Return the [x, y] coordinate for the center point of the cell that contains the specified text.  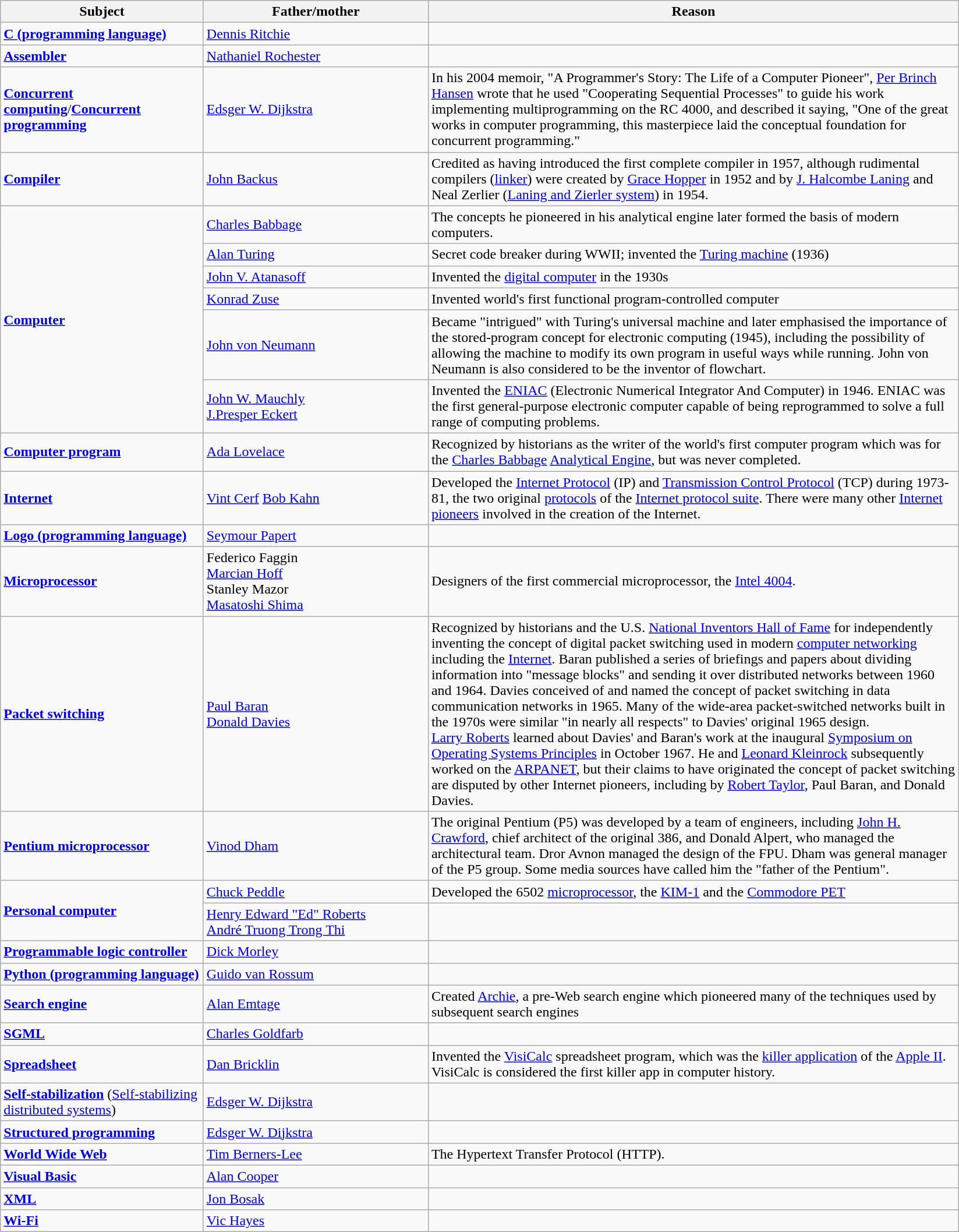
Developed the 6502 microprocessor, the KIM-1 and the Commodore PET [693, 892]
Charles Goldfarb [316, 1034]
Invented the digital computer in the 1930s [693, 277]
Konrad Zuse [316, 299]
C (programming language) [102, 34]
Internet [102, 497]
Packet switching [102, 714]
Alan Cooper [316, 1176]
Tim Berners-Lee [316, 1154]
Logo (programming language) [102, 536]
John W. MauchlyJ.Presper Eckert [316, 406]
Federico FagginMarcian HoffStanley MazorMasatoshi Shima [316, 581]
Search engine [102, 1004]
Assembler [102, 56]
Jon Bosak [316, 1198]
Reason [693, 12]
Dick Morley [316, 952]
The concepts he pioneered in his analytical engine later formed the basis of modern computers. [693, 225]
Alan Turing [316, 255]
Secret code breaker during WWII; invented the Turing machine (1936) [693, 255]
Compiler [102, 179]
Programmable logic controller [102, 952]
SGML [102, 1034]
Computer [102, 319]
Visual Basic [102, 1176]
Invented world's first functional program-controlled computer [693, 299]
Spreadsheet [102, 1064]
XML [102, 1198]
Self-stabilization (Self-stabilizing distributed systems) [102, 1102]
Pentium microprocessor [102, 846]
The Hypertext Transfer Protocol (HTTP). [693, 1154]
Seymour Papert [316, 536]
Nathaniel Rochester [316, 56]
Computer program [102, 452]
Vint Cerf Bob Kahn [316, 497]
Wi-Fi [102, 1221]
John Backus [316, 179]
Guido van Rossum [316, 974]
Vinod Dham [316, 846]
Vic Hayes [316, 1221]
Designers of the first commercial microprocessor, the Intel 4004. [693, 581]
John V. Atanasoff [316, 277]
Dan Bricklin [316, 1064]
Father/mother [316, 12]
Henry Edward "Ed" Roberts André Truong Trong Thi [316, 922]
Ada Lovelace [316, 452]
Subject [102, 12]
Microprocessor [102, 581]
Structured programming [102, 1132]
Personal computer [102, 911]
Python (programming language) [102, 974]
John von Neumann [316, 345]
Alan Emtage [316, 1004]
Paul BaranDonald Davies [316, 714]
Chuck Peddle [316, 892]
Dennis Ritchie [316, 34]
Created Archie, a pre-Web search engine which pioneered many of the techniques used by subsequent search engines [693, 1004]
Concurrent computing/Concurrent programming [102, 110]
World Wide Web [102, 1154]
Charles Babbage [316, 225]
